Return the [x, y] coordinate for the center point of the cell that contains the specified text.  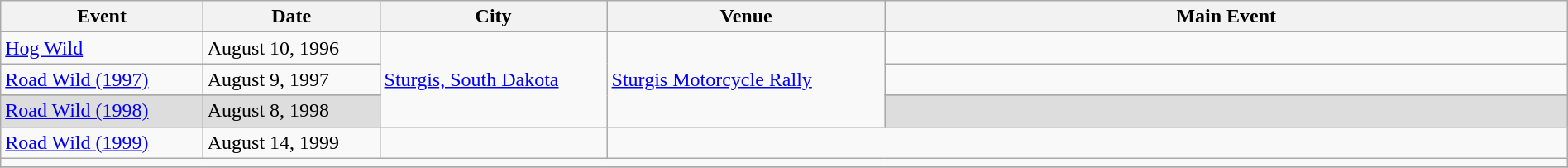
Date [291, 17]
August 9, 1997 [291, 79]
August 8, 1998 [291, 111]
August 14, 1999 [291, 142]
Hog Wild [102, 48]
Road Wild (1998) [102, 111]
Sturgis Motorcycle Rally [746, 79]
Main Event [1226, 17]
Road Wild (1997) [102, 79]
Sturgis, South Dakota [493, 79]
Road Wild (1999) [102, 142]
City [493, 17]
August 10, 1996 [291, 48]
Event [102, 17]
Venue [746, 17]
